Scan for the cell matching the given text and deliver its (x, y) coordinate at center. 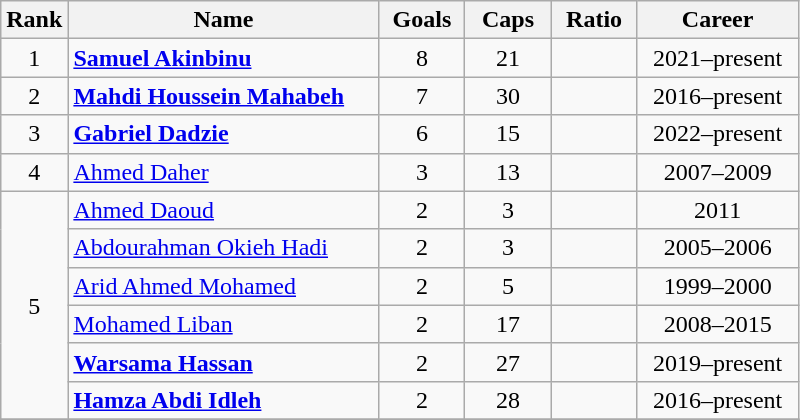
Samuel Akinbinu (224, 58)
21 (508, 58)
Abdourahman Okieh Hadi (224, 248)
Warsama Hassan (224, 362)
28 (508, 400)
Career (718, 20)
2011 (718, 210)
2019–present (718, 362)
6 (422, 134)
8 (422, 58)
2021–present (718, 58)
27 (508, 362)
30 (508, 96)
2008–2015 (718, 324)
Mohamed Liban (224, 324)
Name (224, 20)
2007–2009 (718, 172)
Mahdi Houssein Mahabeh (224, 96)
Ahmed Daoud (224, 210)
Hamza Abdi Idleh (224, 400)
13 (508, 172)
Ahmed Daher (224, 172)
2005–2006 (718, 248)
4 (34, 172)
Gabriel Dadzie (224, 134)
7 (422, 96)
Ratio (594, 20)
1 (34, 58)
Goals (422, 20)
Arid Ahmed Mohamed (224, 286)
2022–present (718, 134)
Caps (508, 20)
17 (508, 324)
1999–2000 (718, 286)
15 (508, 134)
Rank (34, 20)
